Provide the (x, y) coordinate of the cell's center where the given text is located.  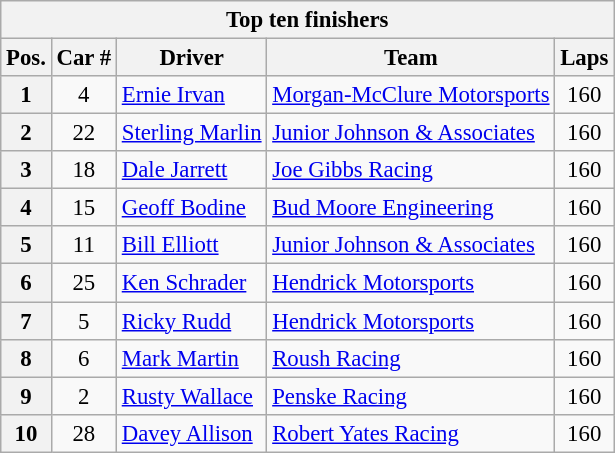
18 (84, 170)
3 (26, 170)
Robert Yates Racing (411, 433)
Geoff Bodine (191, 208)
Morgan-McClure Motorsports (411, 95)
Driver (191, 58)
Ernie Irvan (191, 95)
7 (26, 321)
Bud Moore Engineering (411, 208)
15 (84, 208)
Bill Elliott (191, 245)
8 (26, 358)
Joe Gibbs Racing (411, 170)
10 (26, 433)
1 (26, 95)
25 (84, 283)
28 (84, 433)
Penske Racing (411, 396)
Laps (584, 58)
Ken Schrader (191, 283)
Davey Allison (191, 433)
Top ten finishers (308, 20)
Roush Racing (411, 358)
22 (84, 133)
Team (411, 58)
Ricky Rudd (191, 321)
Rusty Wallace (191, 396)
Mark Martin (191, 358)
Sterling Marlin (191, 133)
11 (84, 245)
Dale Jarrett (191, 170)
Pos. (26, 58)
Car # (84, 58)
9 (26, 396)
